Locate the cell with the specified text and output its (x, y) center coordinate. 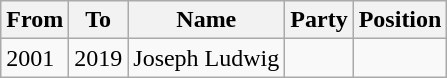
Joseph Ludwig (206, 58)
Name (206, 20)
Party (319, 20)
From (35, 20)
2001 (35, 58)
Position (400, 20)
2019 (98, 58)
To (98, 20)
